Return (x, y) of the center of cell containing provided text 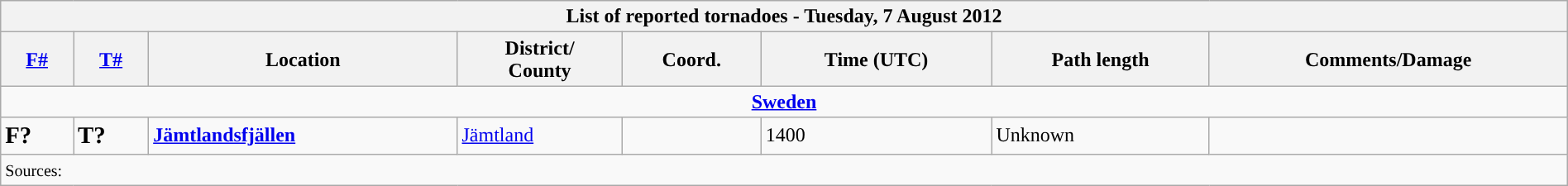
F# (37, 60)
Location (303, 60)
F? (37, 136)
List of reported tornadoes - Tuesday, 7 August 2012 (784, 17)
Sources: (784, 169)
Coord. (691, 60)
Sweden (784, 102)
District/County (539, 60)
Comments/Damage (1388, 60)
Jämtland (539, 136)
T# (111, 60)
Time (UTC) (877, 60)
Jämtlandsfjällen (303, 136)
T? (111, 136)
Unknown (1100, 136)
Path length (1100, 60)
1400 (877, 136)
